Pinpoint the cell where the given text exists, returning its (x, y) midpoint coordinate. 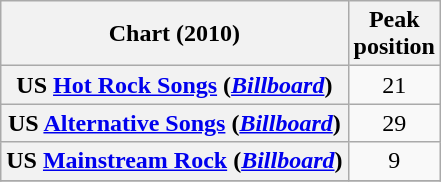
9 (394, 161)
Chart (2010) (174, 34)
US Mainstream Rock (Billboard) (174, 161)
29 (394, 123)
US Hot Rock Songs (Billboard) (174, 85)
Peakposition (394, 34)
US Alternative Songs (Billboard) (174, 123)
21 (394, 85)
